Capture the cell that displays the provided text and extract its [X, Y] central coordinate. 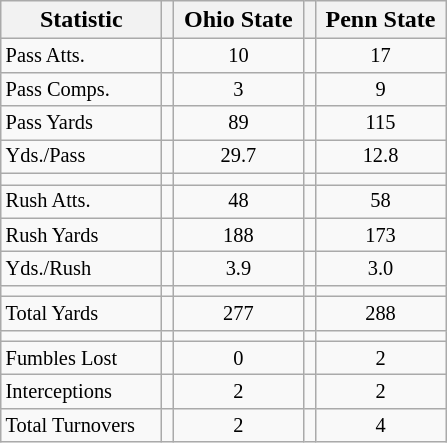
Statistic [82, 20]
Penn State [380, 20]
10 [238, 56]
0 [238, 358]
115 [380, 123]
Pass Comps. [82, 89]
29.7 [238, 157]
277 [238, 314]
4 [380, 426]
Pass Yards [82, 123]
173 [380, 235]
288 [380, 314]
Rush Atts. [82, 201]
Interceptions [82, 392]
Fumbles Lost [82, 358]
3.9 [238, 269]
9 [380, 89]
48 [238, 201]
Total Turnovers [82, 426]
188 [238, 235]
Ohio State [238, 20]
12.8 [380, 157]
Rush Yards [82, 235]
Pass Atts. [82, 56]
58 [380, 201]
89 [238, 123]
Total Yards [82, 314]
Yds./Pass [82, 157]
17 [380, 56]
3 [238, 89]
3.0 [380, 269]
Yds./Rush [82, 269]
